From the cell containing the given text, extract its center point as (X, Y) coordinate. 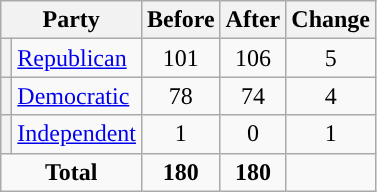
Before (180, 20)
0 (253, 134)
After (253, 20)
74 (253, 96)
Independent (77, 134)
Democratic (77, 96)
78 (180, 96)
4 (331, 96)
106 (253, 58)
Republican (77, 58)
5 (331, 58)
Change (331, 20)
101 (180, 58)
Party (72, 20)
Total (72, 172)
